From the cell containing the given text, extract its center point as (X, Y) coordinate. 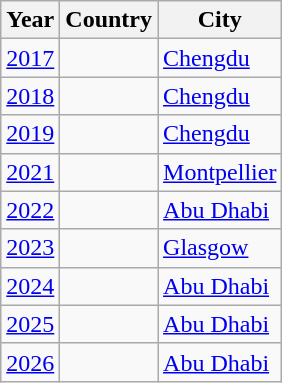
2026 (30, 362)
Country (109, 20)
2019 (30, 134)
2024 (30, 286)
2025 (30, 324)
City (220, 20)
Year (30, 20)
2018 (30, 96)
2023 (30, 248)
2017 (30, 58)
2022 (30, 210)
Montpellier (220, 172)
Glasgow (220, 248)
2021 (30, 172)
